Determine the [X, Y] coordinate at the center of the cell enclosing the given text.  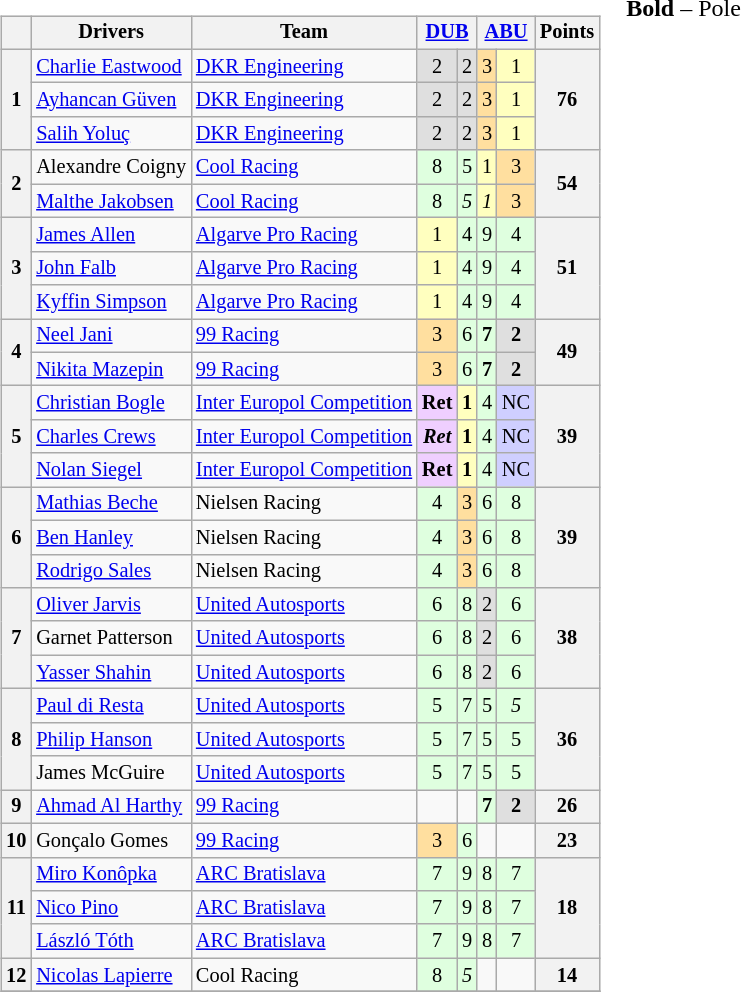
Malthe Jakobsen [111, 201]
51 [567, 268]
ABU [506, 33]
John Falb [111, 268]
László Tóth [111, 941]
Nicolas Lapierre [111, 975]
Charles Crews [111, 437]
38 [567, 638]
Miro Konôpka [111, 874]
Christian Bogle [111, 403]
Nolan Siegel [111, 470]
Philip Hanson [111, 739]
Nico Pino [111, 908]
Ayhancan Güven [111, 100]
18 [567, 908]
Alexandre Coigny [111, 167]
Charlie Eastwood [111, 66]
Kyffin Simpson [111, 302]
James McGuire [111, 773]
Paul di Resta [111, 706]
James Allen [111, 235]
Gonçalo Gomes [111, 840]
Yasser Shahin [111, 672]
Oliver Jarvis [111, 605]
Drivers [111, 33]
36 [567, 740]
DUB [447, 33]
10 [16, 840]
14 [567, 975]
54 [567, 184]
Ahmad Al Harthy [111, 807]
Nikita Mazepin [111, 369]
Rodrigo Sales [111, 571]
11 [16, 908]
Points [567, 33]
Team [304, 33]
Garnet Patterson [111, 638]
26 [567, 807]
Neel Jani [111, 336]
12 [16, 975]
Salih Yoluç [111, 134]
23 [567, 840]
Ben Hanley [111, 537]
76 [567, 100]
Mathias Beche [111, 504]
49 [567, 352]
